Locate the cell with the specified text and output its (X, Y) center coordinate. 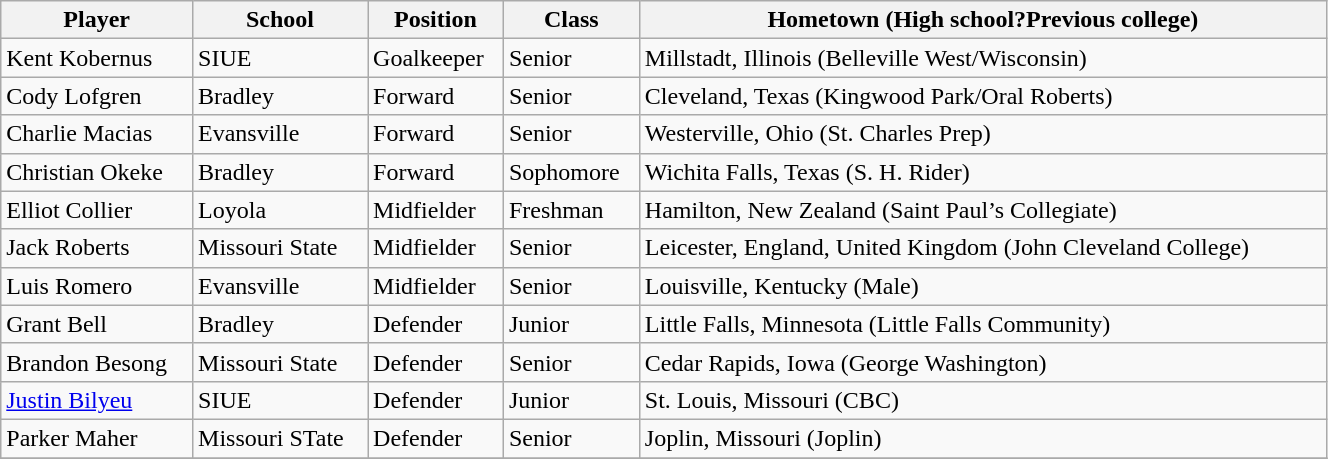
Freshman (571, 210)
Cleveland, Texas (Kingwood Park/Oral Roberts) (982, 96)
Missouri STate (280, 438)
Wichita Falls, Texas (S. H. Rider) (982, 172)
Justin Bilyeu (97, 400)
Hamilton, New Zealand (Saint Paul’s Collegiate) (982, 210)
Leicester, England, United Kingdom (John Cleveland College) (982, 248)
Jack Roberts (97, 248)
Goalkeeper (436, 58)
Loyola (280, 210)
Position (436, 20)
Louisville, Kentucky (Male) (982, 286)
Westerville, Ohio (St. Charles Prep) (982, 134)
Millstadt, Illinois (Belleville West/Wisconsin) (982, 58)
Christian Okeke (97, 172)
Sophomore (571, 172)
Cody Lofgren (97, 96)
Hometown (High school?Previous college) (982, 20)
Grant Bell (97, 324)
Kent Kobernus (97, 58)
Little Falls, Minnesota (Little Falls Community) (982, 324)
Class (571, 20)
St. Louis, Missouri (CBC) (982, 400)
Joplin, Missouri (Joplin) (982, 438)
Charlie Macias (97, 134)
Luis Romero (97, 286)
Player (97, 20)
School (280, 20)
Parker Maher (97, 438)
Brandon Besong (97, 362)
Cedar Rapids, Iowa (George Washington) (982, 362)
Elliot Collier (97, 210)
